Detect which cell encompasses the target text, then output its [x, y] center coordinate. 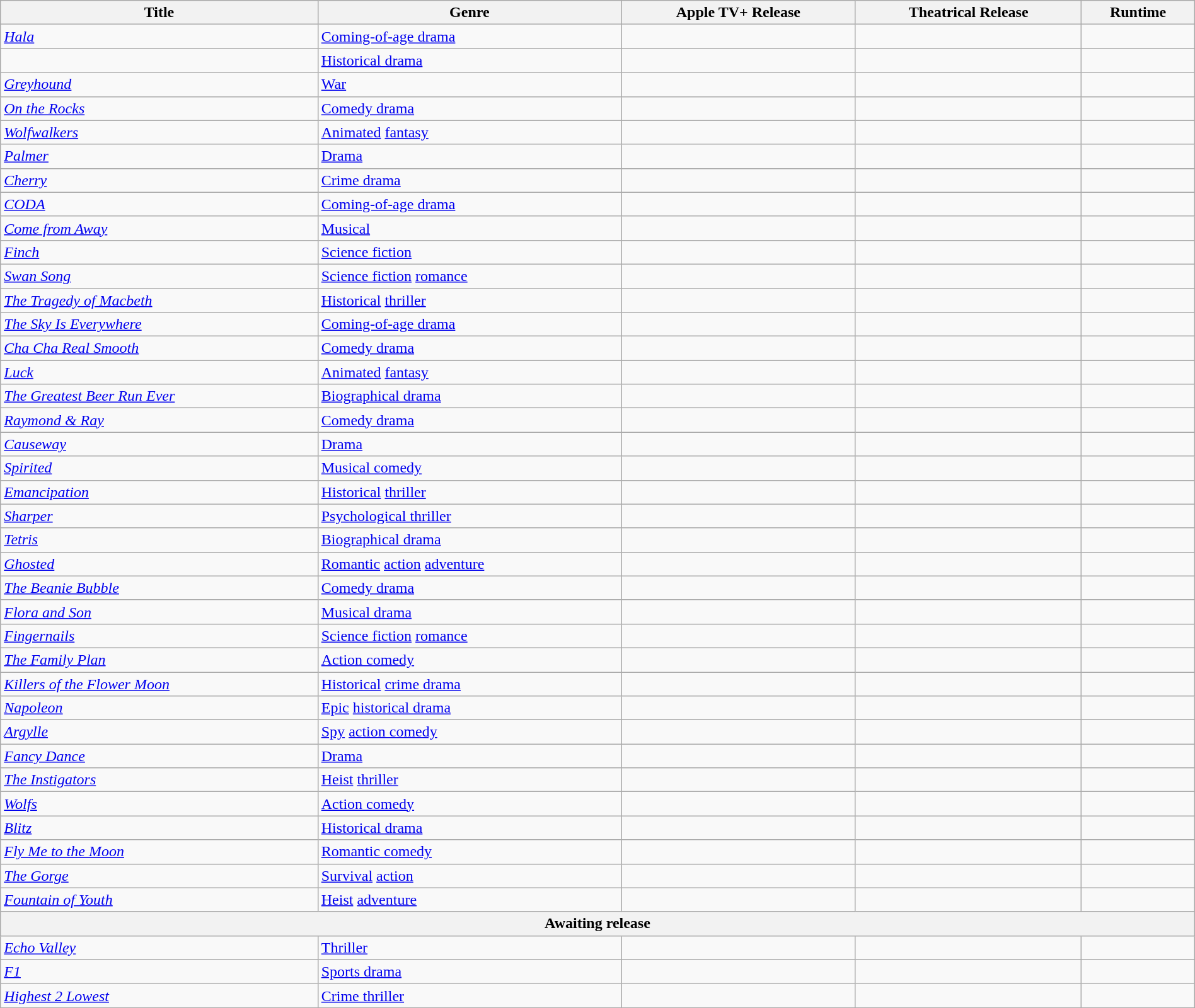
Palmer [159, 156]
Spirited [159, 468]
Fly Me to the Moon [159, 852]
CODA [159, 204]
Heist adventure [469, 900]
Tetris [159, 540]
Napoleon [159, 708]
Title [159, 13]
Fancy Dance [159, 756]
The Beanie Bubble [159, 588]
Musical comedy [469, 468]
The Instigators [159, 780]
Romantic action adventure [469, 564]
Psychological thriller [469, 516]
Causeway [159, 444]
Musical [469, 228]
Genre [469, 13]
Science fiction [469, 252]
On the Rocks [159, 108]
Thriller [469, 948]
Argylle [159, 732]
Highest 2 Lowest [159, 995]
Echo Valley [159, 948]
Sharper [159, 516]
Finch [159, 252]
Cherry [159, 180]
Theatrical Release [968, 13]
Flora and Son [159, 612]
Musical drama [469, 612]
Fountain of Youth [159, 900]
Greyhound [159, 84]
Killers of the Flower Moon [159, 684]
The Tragedy of Macbeth [159, 301]
Epic historical drama [469, 708]
Hala [159, 37]
Spy action comedy [469, 732]
Crime thriller [469, 995]
Awaiting release [597, 924]
Fingernails [159, 636]
Come from Away [159, 228]
Ghosted [159, 564]
Blitz [159, 828]
The Sky Is Everywhere [159, 324]
Historical crime drama [469, 684]
Raymond & Ray [159, 420]
War [469, 84]
Heist thriller [469, 780]
Luck [159, 372]
F1 [159, 971]
Crime drama [469, 180]
Survival action [469, 876]
The Gorge [159, 876]
Romantic comedy [469, 852]
The Greatest Beer Run Ever [159, 396]
Emancipation [159, 492]
Wolfs [159, 804]
Runtime [1138, 13]
Swan Song [159, 276]
Apple TV+ Release [739, 13]
Sports drama [469, 971]
Cha Cha Real Smooth [159, 348]
The Family Plan [159, 660]
Wolfwalkers [159, 132]
